Detect which cell encompasses the target text, then output its [x, y] center coordinate. 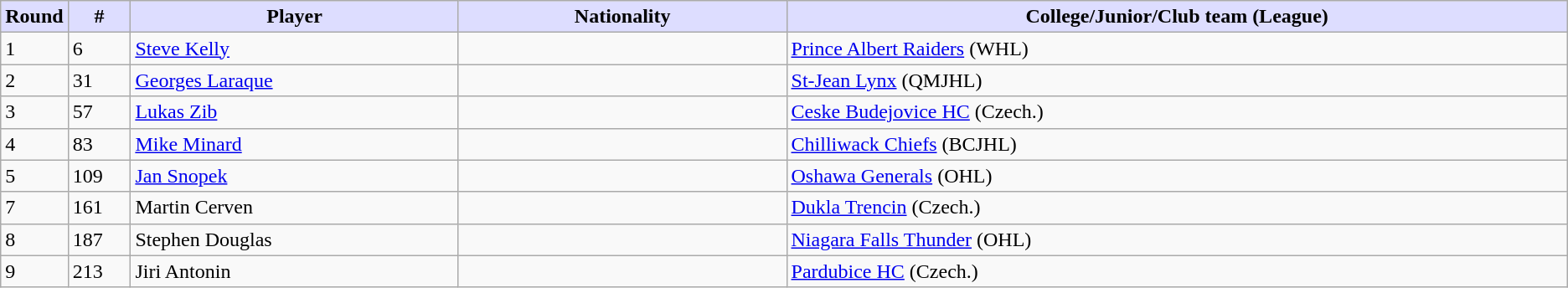
109 [99, 176]
8 [34, 239]
Lukas Zib [295, 112]
# [99, 17]
Jan Snopek [295, 176]
1 [34, 49]
6 [99, 49]
Prince Albert Raiders (WHL) [1177, 49]
3 [34, 112]
Chilliwack Chiefs (BCJHL) [1177, 144]
83 [99, 144]
St-Jean Lynx (QMJHL) [1177, 80]
31 [99, 80]
187 [99, 239]
Georges Laraque [295, 80]
Dukla Trencin (Czech.) [1177, 208]
Martin Cerven [295, 208]
Player [295, 17]
Stephen Douglas [295, 239]
Nationality [622, 17]
7 [34, 208]
5 [34, 176]
9 [34, 271]
Steve Kelly [295, 49]
213 [99, 271]
Ceske Budejovice HC (Czech.) [1177, 112]
Pardubice HC (Czech.) [1177, 271]
Oshawa Generals (OHL) [1177, 176]
Jiri Antonin [295, 271]
Niagara Falls Thunder (OHL) [1177, 239]
2 [34, 80]
College/Junior/Club team (League) [1177, 17]
161 [99, 208]
57 [99, 112]
Round [34, 17]
Mike Minard [295, 144]
4 [34, 144]
